Capture the cell that displays the provided text and extract its [X, Y] central coordinate. 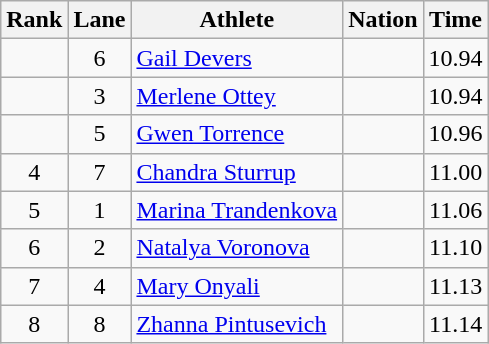
Time [456, 20]
2 [100, 248]
11.10 [456, 248]
11.00 [456, 172]
Marina Trandenkova [237, 210]
11.14 [456, 324]
Mary Onyali [237, 286]
Gwen Torrence [237, 134]
Gail Devers [237, 58]
Natalya Voronova [237, 248]
11.06 [456, 210]
1 [100, 210]
11.13 [456, 286]
Lane [100, 20]
Athlete [237, 20]
Chandra Sturrup [237, 172]
Rank [34, 20]
Nation [383, 20]
Merlene Ottey [237, 96]
3 [100, 96]
Zhanna Pintusevich [237, 324]
10.96 [456, 134]
